Extract the (X, Y) coordinate from the center of the cell holding the provided text.  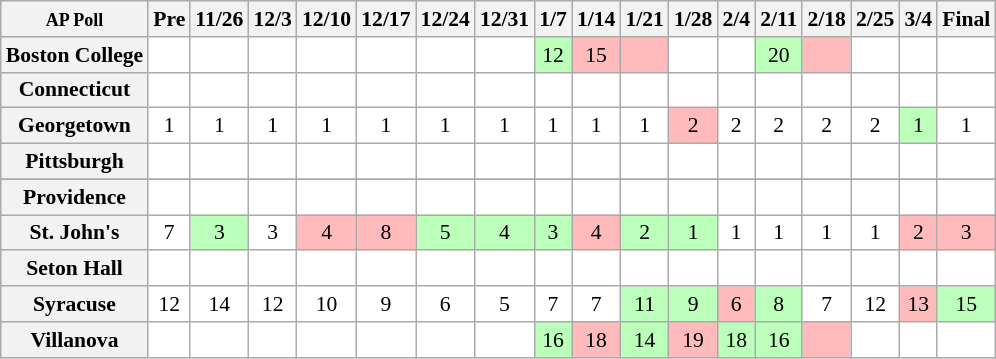
1/28 (694, 19)
12/3 (272, 19)
10 (326, 304)
Syracuse (74, 304)
Georgetown (74, 126)
St. John's (74, 233)
Providence (74, 197)
1/14 (596, 19)
Connecticut (74, 90)
2/4 (736, 19)
Villanova (74, 340)
2/11 (778, 19)
AP Poll (74, 19)
2/18 (826, 19)
12/10 (326, 19)
Final (966, 19)
Seton Hall (74, 269)
3/4 (918, 19)
Pre (169, 19)
Boston College (74, 55)
12/17 (386, 19)
1/7 (553, 19)
19 (694, 340)
1/21 (644, 19)
13 (918, 304)
12/31 (504, 19)
2/25 (876, 19)
11/26 (219, 19)
Pittsburgh (74, 162)
11 (644, 304)
12/24 (446, 19)
20 (778, 55)
